Determine the (X, Y) coordinate at the center of the cell enclosing the given text.  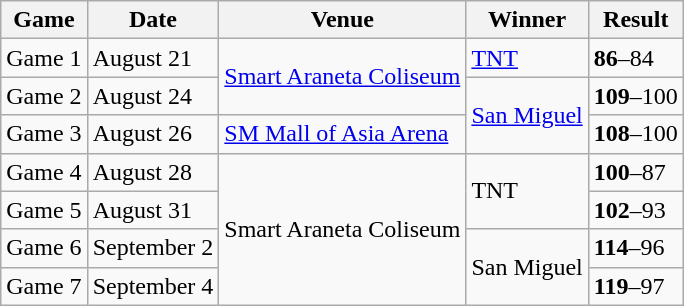
September 2 (153, 248)
119–97 (636, 286)
Date (153, 20)
Winner (527, 20)
Venue (342, 20)
Game 2 (44, 96)
August 21 (153, 58)
Game 6 (44, 248)
SM Mall of Asia Arena (342, 134)
114–96 (636, 248)
Game 1 (44, 58)
August 31 (153, 210)
100–87 (636, 172)
102–93 (636, 210)
108–100 (636, 134)
Game 5 (44, 210)
Result (636, 20)
Game 7 (44, 286)
Game 4 (44, 172)
August 26 (153, 134)
Game (44, 20)
109–100 (636, 96)
August 28 (153, 172)
August 24 (153, 96)
Game 3 (44, 134)
86–84 (636, 58)
September 4 (153, 286)
